For the text-containing cell, return its midpoint in (X, Y) coordinate format. 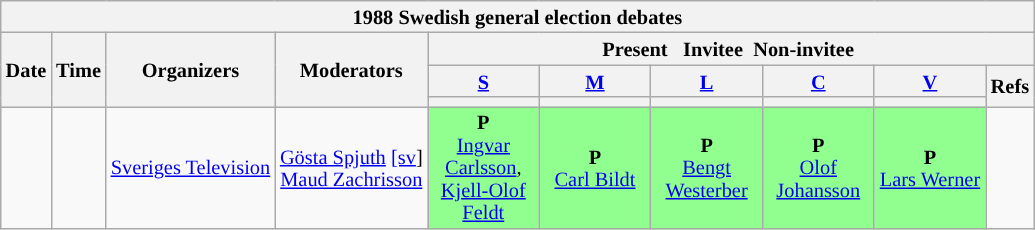
L (707, 81)
S (484, 81)
M (595, 81)
Present Invitee Non-invitee (731, 48)
PIngvar Carlsson, Kjell-Olof Feldt (484, 167)
PBengt Westerber (707, 167)
Refs (1010, 86)
Sveriges Television (190, 167)
Organizers (190, 69)
Gösta Spjuth [sv]Maud Zachrisson (351, 167)
Time (78, 69)
V (930, 81)
PLars Werner (930, 167)
PCarl Bildt (595, 167)
1988 Swedish general election debates (518, 16)
C (818, 81)
Moderators (351, 69)
POlof Johansson (818, 167)
Date (26, 69)
